Pinpoint the cell where the given text exists, returning its (x, y) midpoint coordinate. 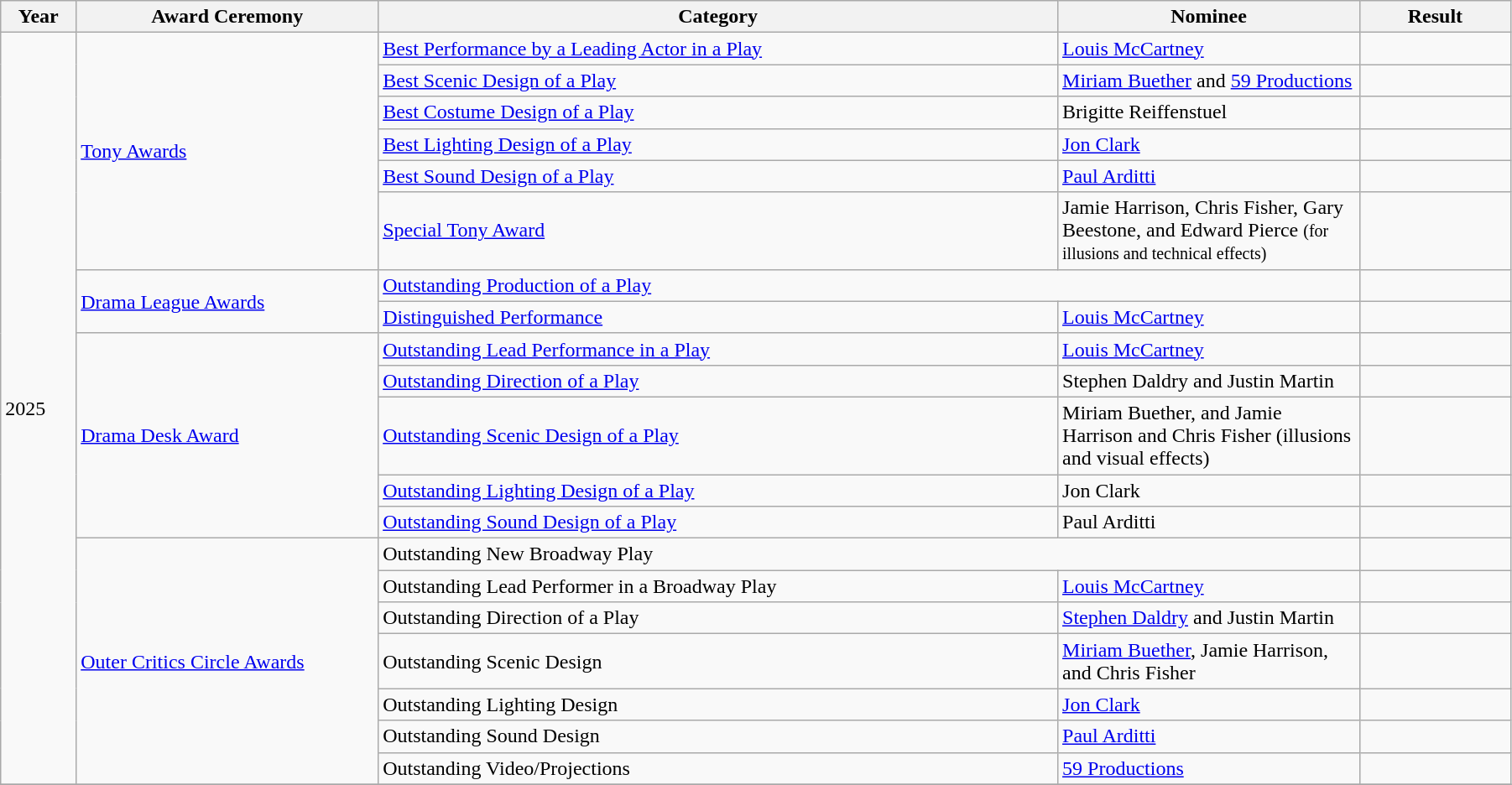
Outstanding Scenic Design (718, 661)
Miriam Buether, Jamie Harrison, and Chris Fisher (1209, 661)
Tony Awards (227, 151)
Miriam Buether and 59 Productions (1209, 81)
Outstanding Lead Performer in a Broadway Play (718, 586)
Outstanding New Broadway Play (869, 554)
Outstanding Lead Performance in a Play (718, 349)
Drama Desk Award (227, 435)
Outstanding Scenic Design of a Play (718, 435)
Outstanding Lighting Design of a Play (718, 491)
Outstanding Production of a Play (869, 285)
Year (39, 17)
Outstanding Lighting Design (718, 704)
59 Productions (1209, 768)
Best Costume Design of a Play (718, 112)
2025 (39, 408)
Brigitte Reiffenstuel (1209, 112)
Drama League Awards (227, 301)
Miriam Buether, and Jamie Harrison and Chris Fisher (illusions and visual effects) (1209, 435)
Outstanding Sound Design of a Play (718, 522)
Distinguished Performance (718, 317)
Jamie Harrison, Chris Fisher, Gary Beestone, and Edward Pierce (for illusions and technical effects) (1209, 231)
Best Scenic Design of a Play (718, 81)
Award Ceremony (227, 17)
Outstanding Video/Projections (718, 768)
Best Sound Design of a Play (718, 176)
Category (718, 17)
Nominee (1209, 17)
Outer Critics Circle Awards (227, 661)
Best Performance by a Leading Actor in a Play (718, 49)
Result (1435, 17)
Best Lighting Design of a Play (718, 144)
Special Tony Award (718, 231)
Outstanding Sound Design (718, 736)
